Return [x, y] of the center of cell containing provided text 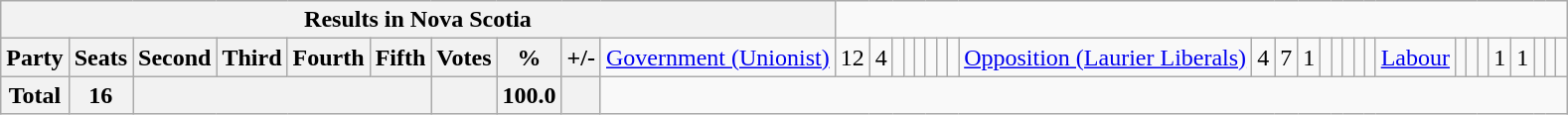
Third [252, 57]
Party [35, 57]
Second [175, 57]
Total [35, 95]
Results in Nova Scotia [417, 20]
Opposition (Laurier Liberals) [1105, 57]
Fifth [400, 57]
16 [100, 95]
Votes [464, 57]
7 [1286, 57]
Labour [1415, 57]
100.0 [529, 95]
12 [853, 57]
Seats [100, 57]
+/- [580, 57]
Government (Unionist) [717, 57]
% [529, 57]
Fourth [328, 57]
